Capture the cell that displays the provided text and extract its (x, y) central coordinate. 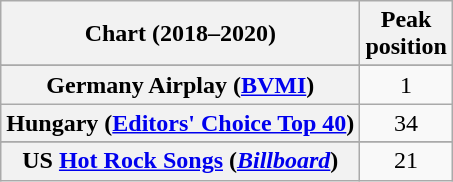
1 (406, 85)
Germany Airplay (BVMI) (180, 85)
21 (406, 161)
Chart (2018–2020) (180, 34)
US Hot Rock Songs (Billboard) (180, 161)
Hungary (Editors' Choice Top 40) (180, 123)
34 (406, 123)
Peakposition (406, 34)
